Scan for the cell matching the given text and deliver its [X, Y] coordinate at center. 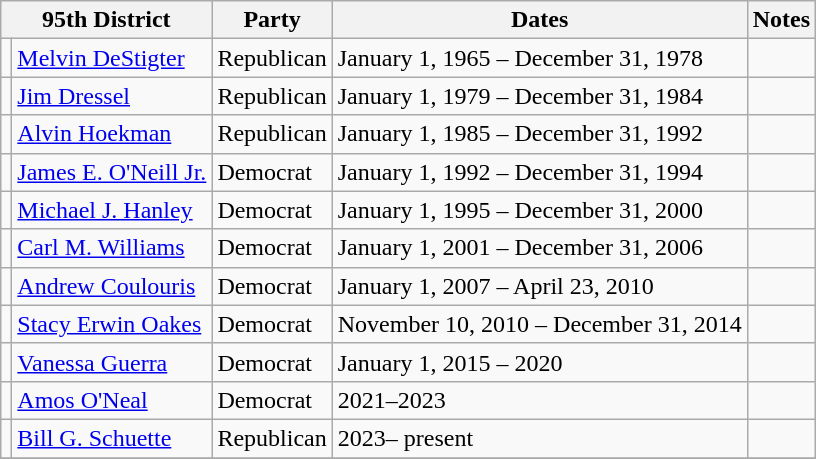
Amos O'Neal [112, 400]
January 1, 1965 – December 31, 1978 [540, 58]
Vanessa Guerra [112, 362]
Alvin Hoekman [112, 134]
November 10, 2010 – December 31, 2014 [540, 324]
January 1, 1985 – December 31, 1992 [540, 134]
Stacy Erwin Oakes [112, 324]
Andrew Coulouris [112, 286]
Dates [540, 20]
Party [272, 20]
Bill G. Schuette [112, 438]
James E. O'Neill Jr. [112, 172]
Michael J. Hanley [112, 210]
January 1, 1979 – December 31, 1984 [540, 96]
January 1, 2007 – April 23, 2010 [540, 286]
2021–2023 [540, 400]
2023– present [540, 438]
January 1, 2015 – 2020 [540, 362]
January 1, 1995 – December 31, 2000 [540, 210]
January 1, 1992 – December 31, 1994 [540, 172]
95th District [106, 20]
Jim Dressel [112, 96]
Melvin DeStigter [112, 58]
Notes [781, 20]
Carl M. Williams [112, 248]
January 1, 2001 – December 31, 2006 [540, 248]
